For the text-containing cell, return its midpoint in [x, y] coordinate format. 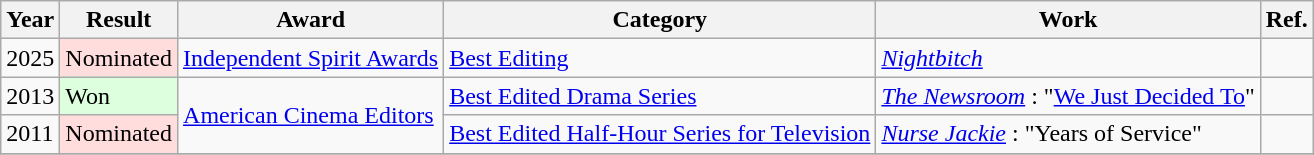
Independent Spirit Awards [311, 58]
Best Edited Drama Series [660, 96]
2011 [30, 134]
Category [660, 20]
The Newsroom : "We Just Decided To" [1068, 96]
2025 [30, 58]
Nurse Jackie : "Years of Service" [1068, 134]
Best Editing [660, 58]
Work [1068, 20]
Year [30, 20]
American Cinema Editors [311, 115]
Result [119, 20]
Ref. [1286, 20]
Best Edited Half-Hour Series for Television [660, 134]
Award [311, 20]
Nightbitch [1068, 58]
Won [119, 96]
2013 [30, 96]
